Capture the cell that displays the provided text and extract its [x, y] central coordinate. 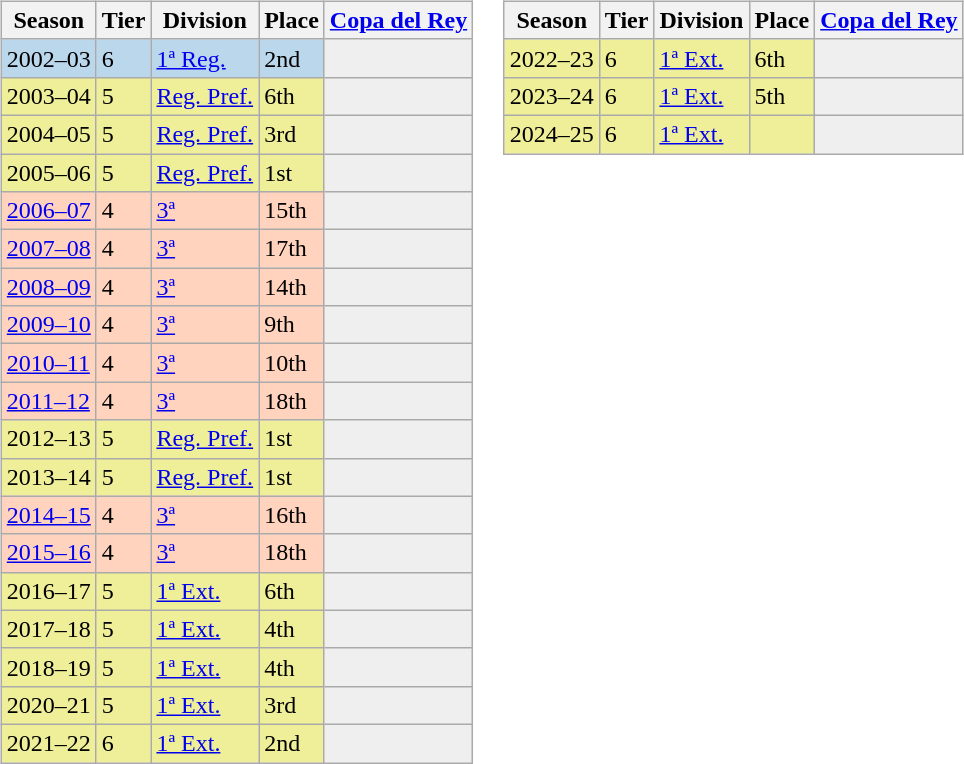
5th [782, 96]
2007–08 [48, 249]
2004–05 [48, 134]
2013–14 [48, 477]
2006–07 [48, 211]
2011–12 [48, 401]
2022–23 [552, 58]
2009–10 [48, 325]
10th [292, 363]
2020–21 [48, 705]
2003–04 [48, 96]
16th [292, 515]
15th [292, 211]
2005–06 [48, 173]
2010–11 [48, 363]
2014–15 [48, 515]
9th [292, 325]
2021–22 [48, 743]
2017–18 [48, 629]
2015–16 [48, 553]
2016–17 [48, 591]
14th [292, 287]
2012–13 [48, 439]
2002–03 [48, 58]
2023–24 [552, 96]
2008–09 [48, 287]
1ª Reg. [205, 58]
2024–25 [552, 134]
17th [292, 249]
2018–19 [48, 667]
